Pinpoint the cell where the given text exists, returning its [X, Y] midpoint coordinate. 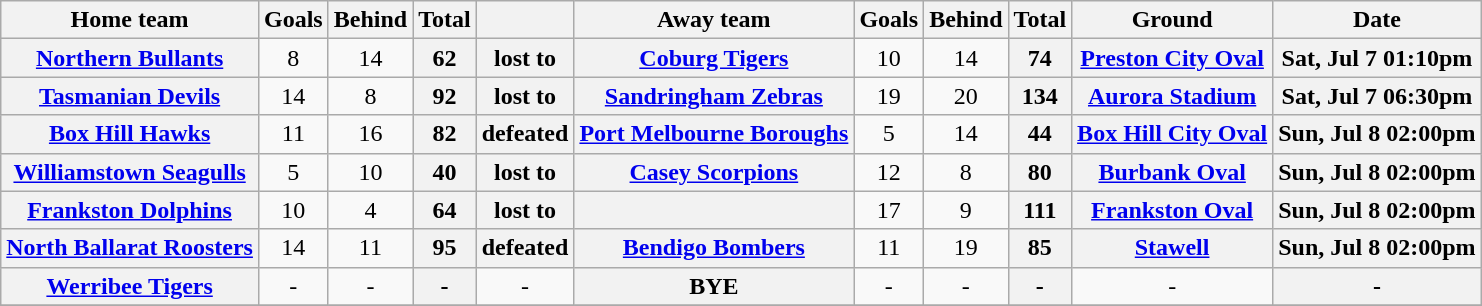
Port Melbourne Boroughs [714, 134]
Burbank Oval [1172, 172]
4 [370, 210]
Casey Scorpions [714, 172]
Sat, Jul 7 06:30pm [1377, 96]
Away team [714, 20]
44 [1040, 134]
111 [1040, 210]
134 [1040, 96]
64 [445, 210]
62 [445, 58]
40 [445, 172]
Williamstown Seagulls [130, 172]
BYE [714, 286]
12 [889, 172]
Sandringham Zebras [714, 96]
82 [445, 134]
Stawell [1172, 248]
9 [966, 210]
Bendigo Bombers [714, 248]
17 [889, 210]
Box Hill City Oval [1172, 134]
95 [445, 248]
74 [1040, 58]
Tasmanian Devils [130, 96]
Werribee Tigers [130, 286]
Home team [130, 20]
Box Hill Hawks [130, 134]
Frankston Oval [1172, 210]
92 [445, 96]
Preston City Oval [1172, 58]
North Ballarat Roosters [130, 248]
Northern Bullants [130, 58]
Coburg Tigers [714, 58]
Date [1377, 20]
Frankston Dolphins [130, 210]
16 [370, 134]
Ground [1172, 20]
Sat, Jul 7 01:10pm [1377, 58]
Aurora Stadium [1172, 96]
85 [1040, 248]
80 [1040, 172]
20 [966, 96]
